Search for the cell housing the specified text and yield its [X, Y] center coordinate. 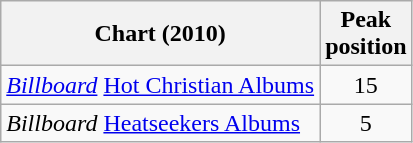
5 [366, 123]
Peakposition [366, 34]
15 [366, 85]
Billboard Heatseekers Albums [160, 123]
Billboard Hot Christian Albums [160, 85]
Chart (2010) [160, 34]
